Return (X, Y) of the center of cell containing provided text 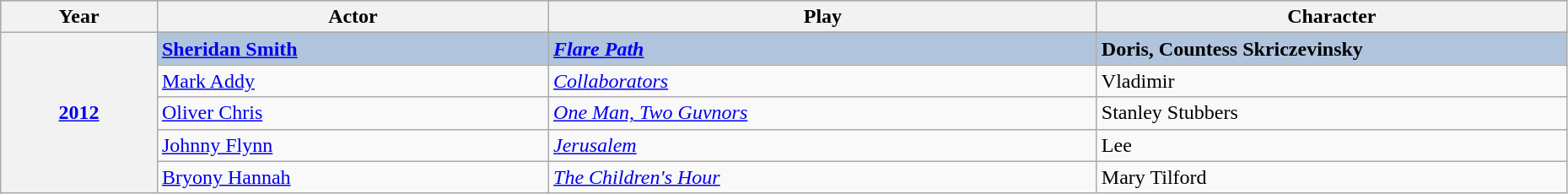
Johnny Flynn (353, 145)
Doris, Countess Skriczevinsky (1331, 49)
Bryony Hannah (353, 177)
Stanley Stubbers (1331, 113)
The Children's Hour (823, 177)
Play (823, 17)
Oliver Chris (353, 113)
Year (79, 17)
One Man, Two Guvnors (823, 113)
Character (1331, 17)
Flare Path (823, 49)
Vladimir (1331, 81)
Collaborators (823, 81)
Sheridan Smith (353, 49)
Actor (353, 17)
Lee (1331, 145)
2012 (79, 113)
Jerusalem (823, 145)
Mary Tilford (1331, 177)
Mark Addy (353, 81)
